Pinpoint the cell where the given text exists, returning its (X, Y) midpoint coordinate. 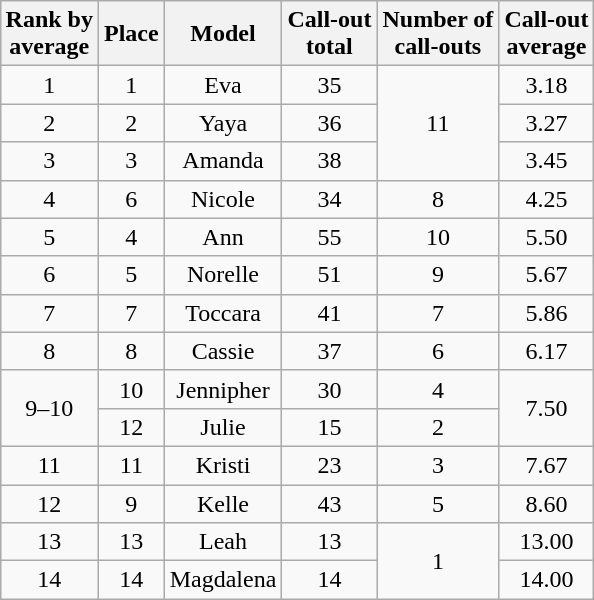
30 (330, 389)
5.50 (546, 237)
Call-outaverage (546, 34)
5.86 (546, 313)
Toccara (223, 313)
41 (330, 313)
55 (330, 237)
9–10 (49, 408)
38 (330, 161)
37 (330, 351)
Model (223, 34)
5.67 (546, 275)
7.67 (546, 465)
15 (330, 427)
Jennipher (223, 389)
3.18 (546, 85)
3.27 (546, 123)
Kristi (223, 465)
Call-outtotal (330, 34)
Kelle (223, 503)
8.60 (546, 503)
Number ofcall-outs (438, 34)
6.17 (546, 351)
35 (330, 85)
14.00 (546, 580)
3.45 (546, 161)
23 (330, 465)
Yaya (223, 123)
13.00 (546, 542)
Nicole (223, 199)
Place (131, 34)
Julie (223, 427)
43 (330, 503)
34 (330, 199)
36 (330, 123)
Magdalena (223, 580)
Eva (223, 85)
Amanda (223, 161)
Cassie (223, 351)
51 (330, 275)
Rank byaverage (49, 34)
Norelle (223, 275)
Ann (223, 237)
Leah (223, 542)
4.25 (546, 199)
7.50 (546, 408)
